Find where the given text appears and provide that cell's center as (X, Y) coordinate. 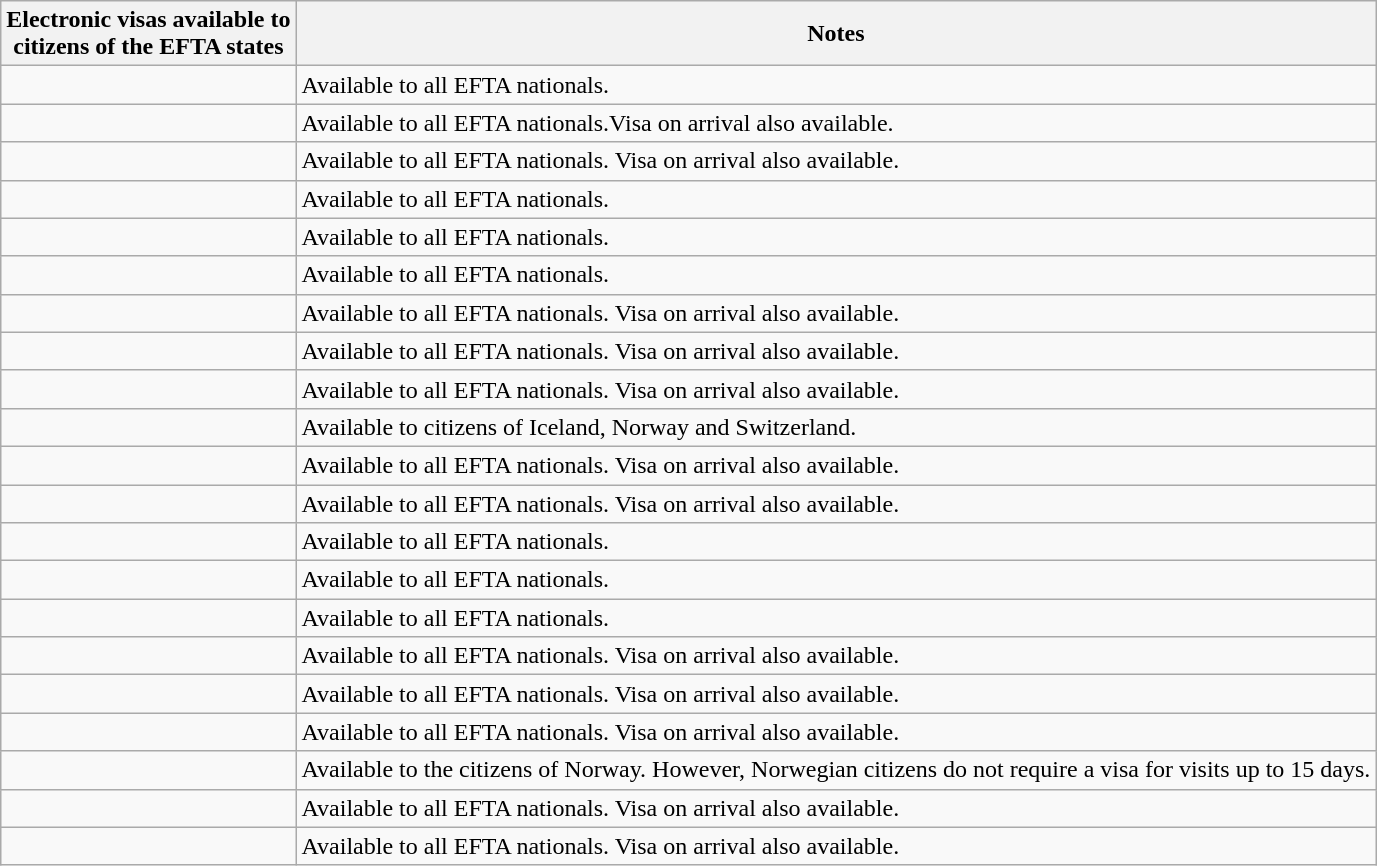
Available to citizens of Iceland, Norway and Switzerland. (836, 427)
Notes (836, 34)
Electronic visas available tocitizens of the EFTA states (148, 34)
Available to all EFTA nationals.Visa on arrival also available. (836, 123)
Available to the citizens of Norway. However, Norwegian citizens do not require a visa for visits up to 15 days. (836, 770)
